Scan for the cell matching the given text and deliver its (X, Y) coordinate at center. 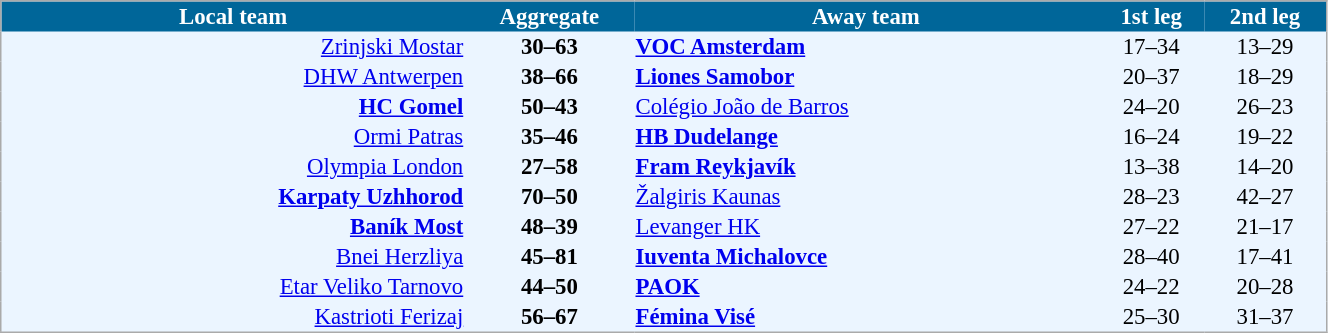
26–23 (1265, 107)
20–37 (1151, 77)
Fémina Visé (866, 317)
Liones Samobor (866, 77)
70–50 (550, 197)
VOC Amsterdam (866, 47)
44–50 (550, 287)
48–39 (550, 227)
24–20 (1151, 107)
Local team (233, 16)
20–28 (1265, 287)
50–43 (550, 107)
27–58 (550, 167)
19–22 (1265, 137)
17–34 (1151, 47)
21–17 (1265, 227)
1st leg (1151, 16)
Fram Reykjavík (866, 167)
Levanger HK (866, 227)
Away team (866, 16)
Aggregate (550, 16)
HC Gomel (233, 107)
28–23 (1151, 197)
14–20 (1265, 167)
Bnei Herzliya (233, 257)
HB Dudelange (866, 137)
2nd leg (1265, 16)
Kastrioti Ferizaj (233, 317)
18–29 (1265, 77)
17–41 (1265, 257)
35–46 (550, 137)
27–22 (1151, 227)
30–63 (550, 47)
Olympia London (233, 167)
24–22 (1151, 287)
Baník Most (233, 227)
28–40 (1151, 257)
Ormi Patras (233, 137)
Iuventa Michalovce (866, 257)
38–66 (550, 77)
Colégio João de Barros (866, 107)
PAOK (866, 287)
Zrinjski Mostar (233, 47)
13–38 (1151, 167)
56–67 (550, 317)
45–81 (550, 257)
42–27 (1265, 197)
16–24 (1151, 137)
25–30 (1151, 317)
31–37 (1265, 317)
Žalgiris Kaunas (866, 197)
13–29 (1265, 47)
Etar Veliko Tarnovo (233, 287)
DHW Antwerpen (233, 77)
Karpaty Uzhhorod (233, 197)
